Scan for the cell matching the given text and deliver its (x, y) coordinate at center. 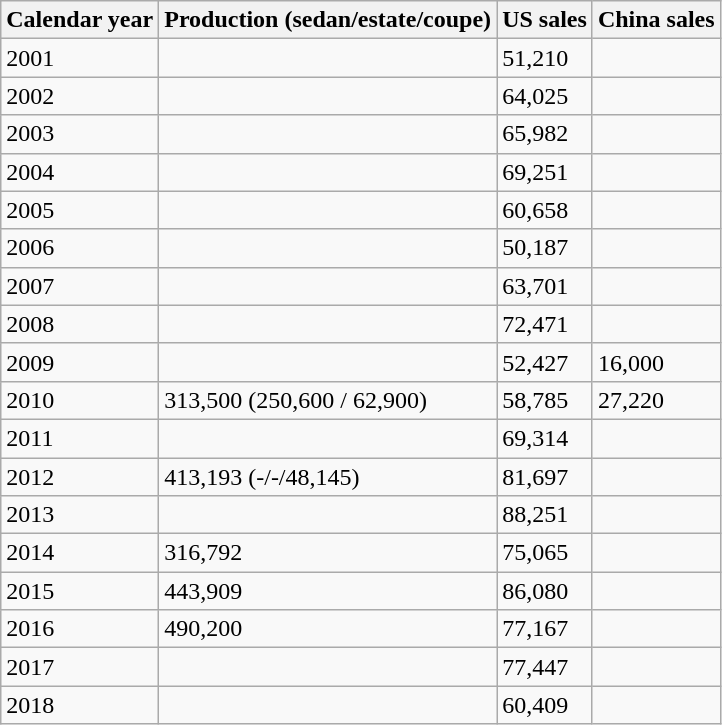
51,210 (545, 58)
2007 (80, 286)
2004 (80, 172)
2002 (80, 96)
60,409 (545, 705)
64,025 (545, 96)
16,000 (656, 362)
69,251 (545, 172)
2005 (80, 210)
2001 (80, 58)
2017 (80, 667)
US sales (545, 20)
52,427 (545, 362)
2003 (80, 134)
413,193 (-/-/48,145) (328, 477)
2008 (80, 324)
2006 (80, 248)
88,251 (545, 515)
50,187 (545, 248)
60,658 (545, 210)
2016 (80, 629)
63,701 (545, 286)
490,200 (328, 629)
2011 (80, 438)
69,314 (545, 438)
86,080 (545, 591)
77,447 (545, 667)
313,500 (250,600 / 62,900) (328, 400)
81,697 (545, 477)
2015 (80, 591)
75,065 (545, 553)
2009 (80, 362)
2014 (80, 553)
443,909 (328, 591)
77,167 (545, 629)
2018 (80, 705)
2010 (80, 400)
72,471 (545, 324)
China sales (656, 20)
316,792 (328, 553)
58,785 (545, 400)
Production (sedan/estate/coupe) (328, 20)
Calendar year (80, 20)
27,220 (656, 400)
65,982 (545, 134)
2013 (80, 515)
2012 (80, 477)
